Find where the given text appears and provide that cell's center as (X, Y) coordinate. 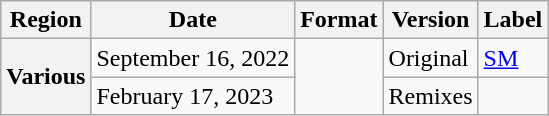
Region (46, 20)
Various (46, 77)
Format (339, 20)
Label (513, 20)
Date (193, 20)
SM (513, 58)
Remixes (430, 96)
Original (430, 58)
September 16, 2022 (193, 58)
February 17, 2023 (193, 96)
Version (430, 20)
